Provide the (X, Y) coordinate of the cell's center where the given text is located.  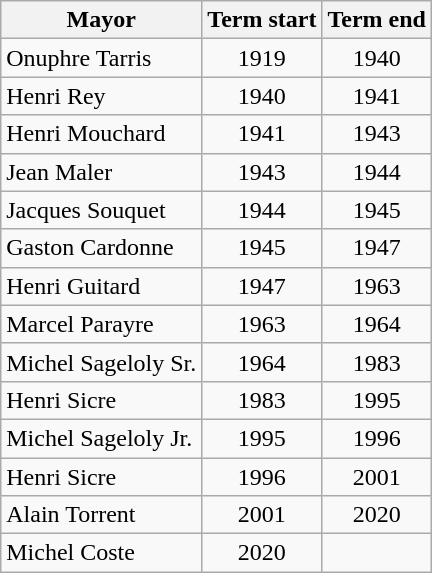
Michel Sageloly Jr. (102, 438)
Gaston Cardonne (102, 248)
Henri Rey (102, 96)
Henri Mouchard (102, 134)
Michel Sageloly Sr. (102, 362)
Henri Guitard (102, 286)
Jean Maler (102, 172)
Marcel Parayre (102, 324)
Michel Coste (102, 553)
1919 (262, 58)
Term start (262, 20)
Term end (377, 20)
Onuphre Tarris (102, 58)
Mayor (102, 20)
Alain Torrent (102, 515)
Jacques Souquet (102, 210)
